For the text-containing cell, return its midpoint in [X, Y] coordinate format. 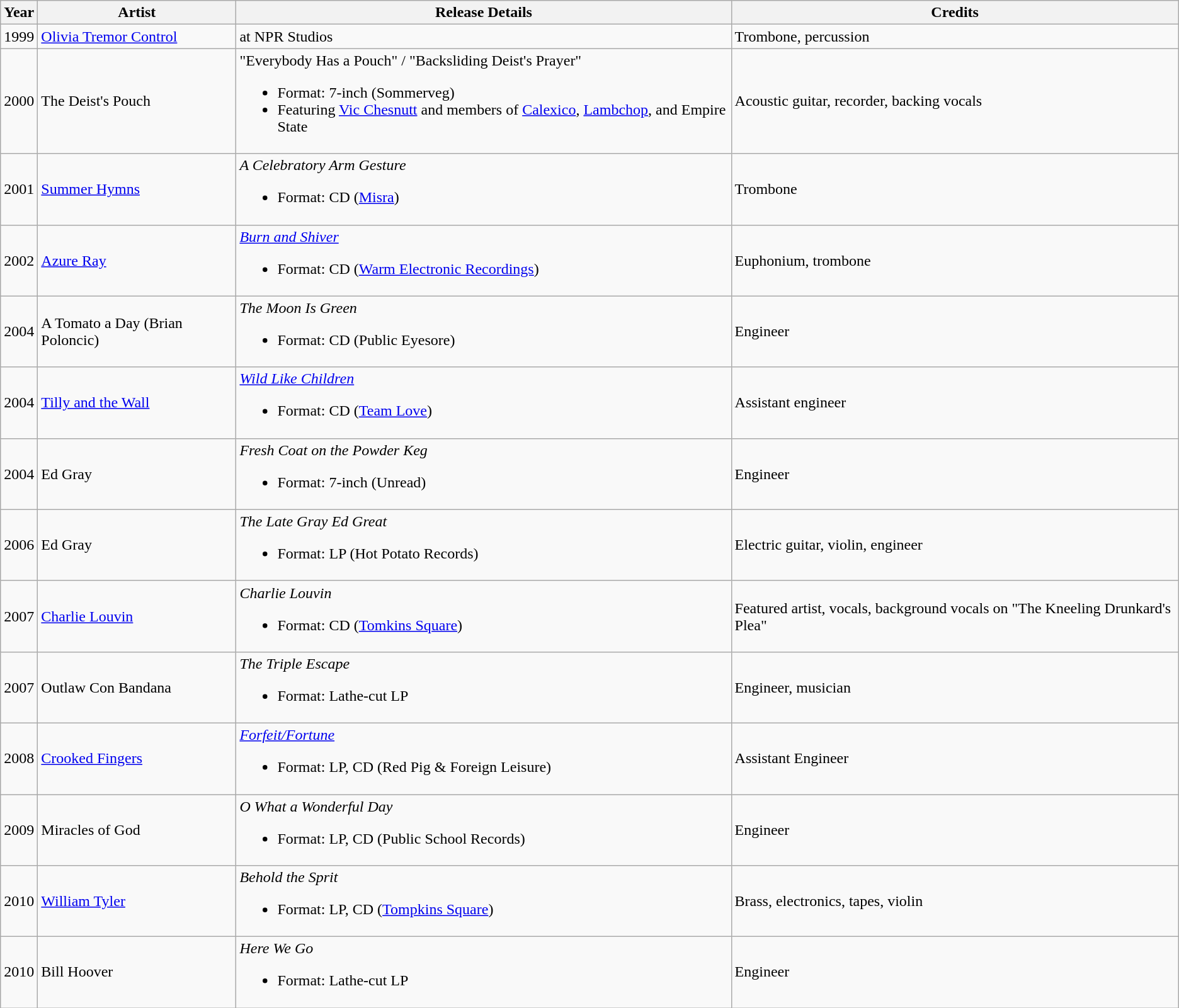
Euphonium, trombone [955, 261]
O What a Wonderful DayFormat: LP, CD (Public School Records) [484, 830]
Summer Hymns [137, 189]
Burn and ShiverFormat: CD (Warm Electronic Recordings) [484, 261]
Behold the SpritFormat: LP, CD (Tompkins Square) [484, 902]
2001 [19, 189]
2008 [19, 758]
William Tyler [137, 902]
Charlie Louvin [137, 616]
Year [19, 13]
The Triple EscapeFormat: Lathe-cut LP [484, 688]
A Celebratory Arm GestureFormat: CD (Misra) [484, 189]
Crooked Fingers [137, 758]
Outlaw Con Bandana [137, 688]
Electric guitar, violin, engineer [955, 545]
Olivia Tremor Control [137, 37]
Miracles of God [137, 830]
Fresh Coat on the Powder KegFormat: 7-inch (Unread) [484, 473]
Trombone [955, 189]
Trombone, percussion [955, 37]
Credits [955, 13]
Brass, electronics, tapes, violin [955, 902]
Artist [137, 13]
Assistant Engineer [955, 758]
at NPR Studios [484, 37]
1999 [19, 37]
The Moon Is GreenFormat: CD (Public Eyesore) [484, 331]
Tilly and the Wall [137, 403]
Assistant engineer [955, 403]
Azure Ray [137, 261]
Bill Hoover [137, 972]
Here We GoFormat: Lathe-cut LP [484, 972]
The Late Gray Ed GreatFormat: LP (Hot Potato Records) [484, 545]
Acoustic guitar, recorder, backing vocals [955, 101]
Featured artist, vocals, background vocals on "The Kneeling Drunkard's Plea" [955, 616]
Charlie LouvinFormat: CD (Tomkins Square) [484, 616]
2000 [19, 101]
Engineer, musician [955, 688]
2002 [19, 261]
Release Details [484, 13]
2006 [19, 545]
2009 [19, 830]
Wild Like ChildrenFormat: CD (Team Love) [484, 403]
The Deist's Pouch [137, 101]
Forfeit/FortuneFormat: LP, CD (Red Pig & Foreign Leisure) [484, 758]
A Tomato a Day (Brian Poloncic) [137, 331]
